Return [X, Y] of the center of cell containing provided text 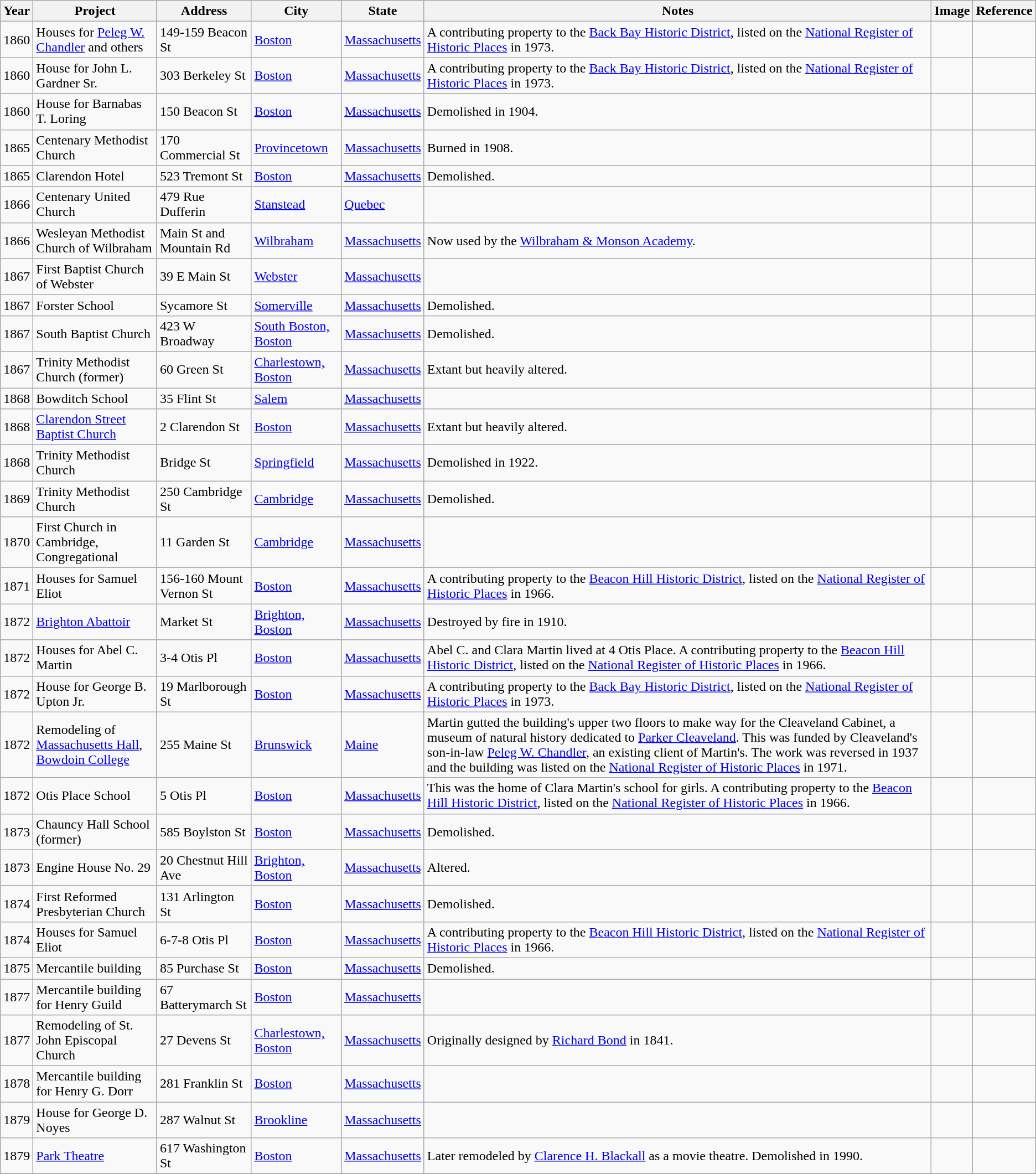
Maine [383, 745]
South Baptist Church [95, 333]
Notes [677, 11]
303 Berkeley St [204, 75]
First Church in Cambridge, Congregational [95, 542]
House for John L. Gardner Sr. [95, 75]
1878 [17, 1084]
585 Boylston St [204, 831]
Webster [297, 277]
State [383, 11]
287 Walnut St [204, 1120]
35 Flint St [204, 398]
150 Beacon St [204, 112]
149-159 Beacon St [204, 40]
Centenary United Church [95, 205]
Provincetown [297, 147]
Houses for Abel C. Martin [95, 658]
Wilbraham [297, 240]
255 Maine St [204, 745]
Trinity Methodist Church (former) [95, 370]
6-7-8 Otis Pl [204, 940]
11 Garden St [204, 542]
3-4 Otis Pl [204, 658]
Demolished in 1922. [677, 463]
Mercantile building for Henry G. Dorr [95, 1084]
Remodeling of Massachusetts Hall,Bowdoin College [95, 745]
2 Clarendon St [204, 427]
523 Tremont St [204, 176]
Image [952, 11]
City [297, 11]
Burned in 1908. [677, 147]
19 Marlborough St [204, 694]
1870 [17, 542]
67 Batterymarch St [204, 996]
1871 [17, 586]
Springfield [297, 463]
131 Arlington St [204, 903]
60 Green St [204, 370]
479 Rue Dufferin [204, 205]
Mercantile building for Henry Guild [95, 996]
Sycamore St [204, 305]
House for George B. Upton Jr. [95, 694]
Stanstead [297, 205]
Brighton Abattoir [95, 622]
281 Franklin St [204, 1084]
Market St [204, 622]
Centenary Methodist Church [95, 147]
156-160 Mount Vernon St [204, 586]
Bridge St [204, 463]
Brookline [297, 1120]
South Boston, Boston [297, 333]
Park Theatre [95, 1156]
1869 [17, 499]
Brunswick [297, 745]
Clarendon Street Baptist Church [95, 427]
Engine House No. 29 [95, 868]
Somerville [297, 305]
Salem [297, 398]
Chauncy Hall School (former) [95, 831]
Remodeling of St. John Episcopal Church [95, 1041]
27 Devens St [204, 1041]
Bowditch School [95, 398]
Wesleyan Methodist Church of Wilbraham [95, 240]
Forster School [95, 305]
House for Barnabas T. Loring [95, 112]
First Reformed Presbyterian Church [95, 903]
Originally designed by Richard Bond in 1841. [677, 1041]
Otis Place School [95, 796]
Year [17, 11]
Houses for Peleg W. Chandler and others [95, 40]
Later remodeled by Clarence H. Blackall as a movie theatre. Demolished in 1990. [677, 1156]
Mercantile building [95, 968]
20 Chestnut Hill Ave [204, 868]
Altered. [677, 868]
5 Otis Pl [204, 796]
Clarendon Hotel [95, 176]
423 W Broadway [204, 333]
85 Purchase St [204, 968]
Destroyed by fire in 1910. [677, 622]
First Baptist Church of Webster [95, 277]
Quebec [383, 205]
Reference [1004, 11]
Now used by the Wilbraham & Monson Academy. [677, 240]
Demolished in 1904. [677, 112]
Address [204, 11]
617 Washington St [204, 1156]
Project [95, 11]
39 E Main St [204, 277]
House for George D. Noyes [95, 1120]
1875 [17, 968]
Main St and Mountain Rd [204, 240]
170 Commercial St [204, 147]
250 Cambridge St [204, 499]
